Detect which cell encompasses the target text, then output its [x, y] center coordinate. 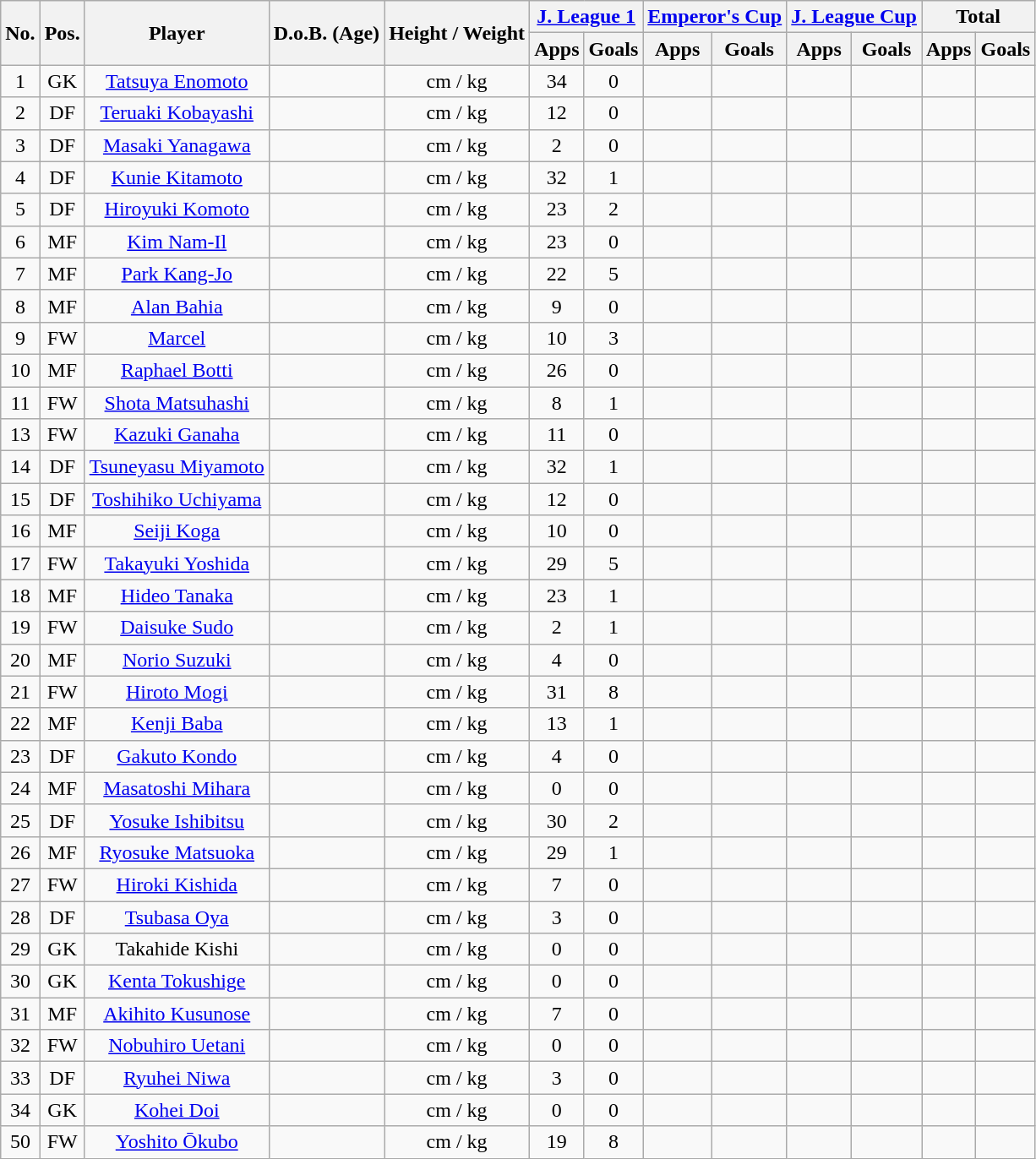
Total [978, 17]
Kunie Kitamoto [177, 177]
Kim Nam-Il [177, 242]
J. League Cup [854, 17]
18 [20, 596]
Hideo Tanaka [177, 596]
Tatsuya Enomoto [177, 81]
Kenta Tokushige [177, 982]
Toshihiko Uchiyama [177, 499]
Takayuki Yoshida [177, 563]
17 [20, 563]
Emperor's Cup [715, 17]
50 [20, 1142]
21 [20, 692]
27 [20, 884]
Nobuhiro Uetani [177, 1046]
24 [20, 788]
Park Kang-Jo [177, 274]
20 [20, 660]
Yoshito Ōkubo [177, 1142]
14 [20, 467]
Daisuke Sudo [177, 628]
Yosuke Ishibitsu [177, 820]
Player [177, 33]
Hiroki Kishida [177, 884]
D.o.B. (Age) [326, 33]
Raphael Botti [177, 370]
Tsuneyasu Miyamoto [177, 467]
Kenji Baba [177, 724]
Alan Bahia [177, 306]
Pos. [63, 33]
Seiji Koga [177, 531]
Norio Suzuki [177, 660]
Takahide Kishi [177, 950]
Masatoshi Mihara [177, 788]
Hiroyuki Komoto [177, 209]
33 [20, 1078]
Ryosuke Matsuoka [177, 852]
16 [20, 531]
Ryuhei Niwa [177, 1078]
J. League 1 [586, 17]
Tsubasa Oya [177, 917]
Hiroto Mogi [177, 692]
28 [20, 917]
Kohei Doi [177, 1110]
No. [20, 33]
15 [20, 499]
Height / Weight [457, 33]
Marcel [177, 338]
Akihito Kusunose [177, 1014]
Masaki Yanagawa [177, 145]
6 [20, 242]
Kazuki Ganaha [177, 435]
Shota Matsuhashi [177, 403]
Teruaki Kobayashi [177, 113]
25 [20, 820]
Gakuto Kondo [177, 756]
